Determine the [x, y] coordinate at the center of the cell enclosing the given text.  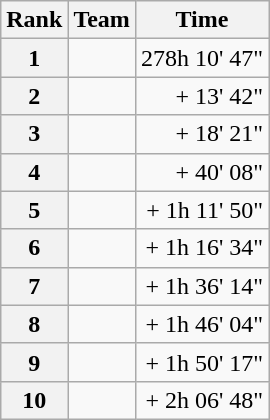
+ 1h 16' 34" [202, 248]
Time [202, 20]
10 [34, 400]
+ 13' 42" [202, 96]
1 [34, 58]
4 [34, 172]
+ 1h 11' 50" [202, 210]
Rank [34, 20]
+ 40' 08" [202, 172]
Team [102, 20]
9 [34, 362]
+ 2h 06' 48" [202, 400]
3 [34, 134]
+ 1h 46' 04" [202, 324]
+ 18' 21" [202, 134]
8 [34, 324]
2 [34, 96]
7 [34, 286]
278h 10' 47" [202, 58]
6 [34, 248]
5 [34, 210]
+ 1h 50' 17" [202, 362]
+ 1h 36' 14" [202, 286]
